Identify which cell holds the provided text, then report its [X, Y] central coordinate. 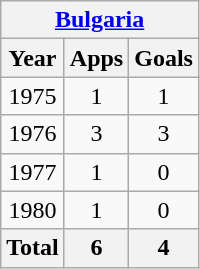
Goals [164, 58]
6 [96, 248]
1976 [33, 134]
1977 [33, 172]
Bulgaria [100, 20]
Year [33, 58]
1980 [33, 210]
4 [164, 248]
Apps [96, 58]
Total [33, 248]
1975 [33, 96]
